Provide the (x, y) coordinate of the cell's center where the given text is located.  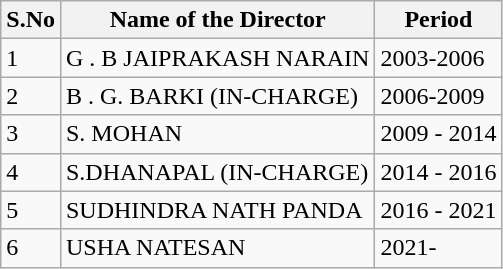
USHA NATESAN (217, 248)
S.No (31, 20)
4 (31, 172)
Name of the Director (217, 20)
3 (31, 134)
5 (31, 210)
2021- (438, 248)
2006-2009 (438, 96)
2009 - 2014 (438, 134)
2 (31, 96)
G . B JAIPRAKASH NARAIN (217, 58)
2003-2006 (438, 58)
SUDHINDRA NATH PANDA (217, 210)
S.DHANAPAL (IN-CHARGE) (217, 172)
1 (31, 58)
2014 - 2016 (438, 172)
S. MOHAN (217, 134)
2016 - 2021 (438, 210)
B . G. BARKI (IN-CHARGE) (217, 96)
Period (438, 20)
6 (31, 248)
